Provide the (X, Y) coordinate of the cell's center where the given text is located.  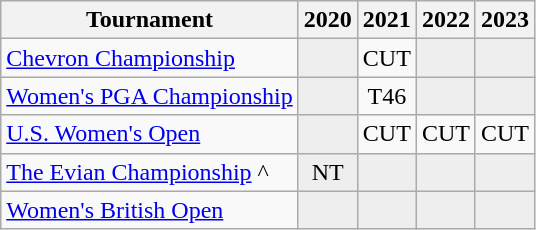
Tournament (150, 20)
Chevron Championship (150, 58)
Women's PGA Championship (150, 96)
2021 (386, 20)
2020 (328, 20)
T46 (386, 96)
NT (328, 172)
Women's British Open (150, 210)
2022 (446, 20)
2023 (504, 20)
The Evian Championship ^ (150, 172)
U.S. Women's Open (150, 134)
